Determine the [x, y] coordinate at the center of the cell enclosing the given text.  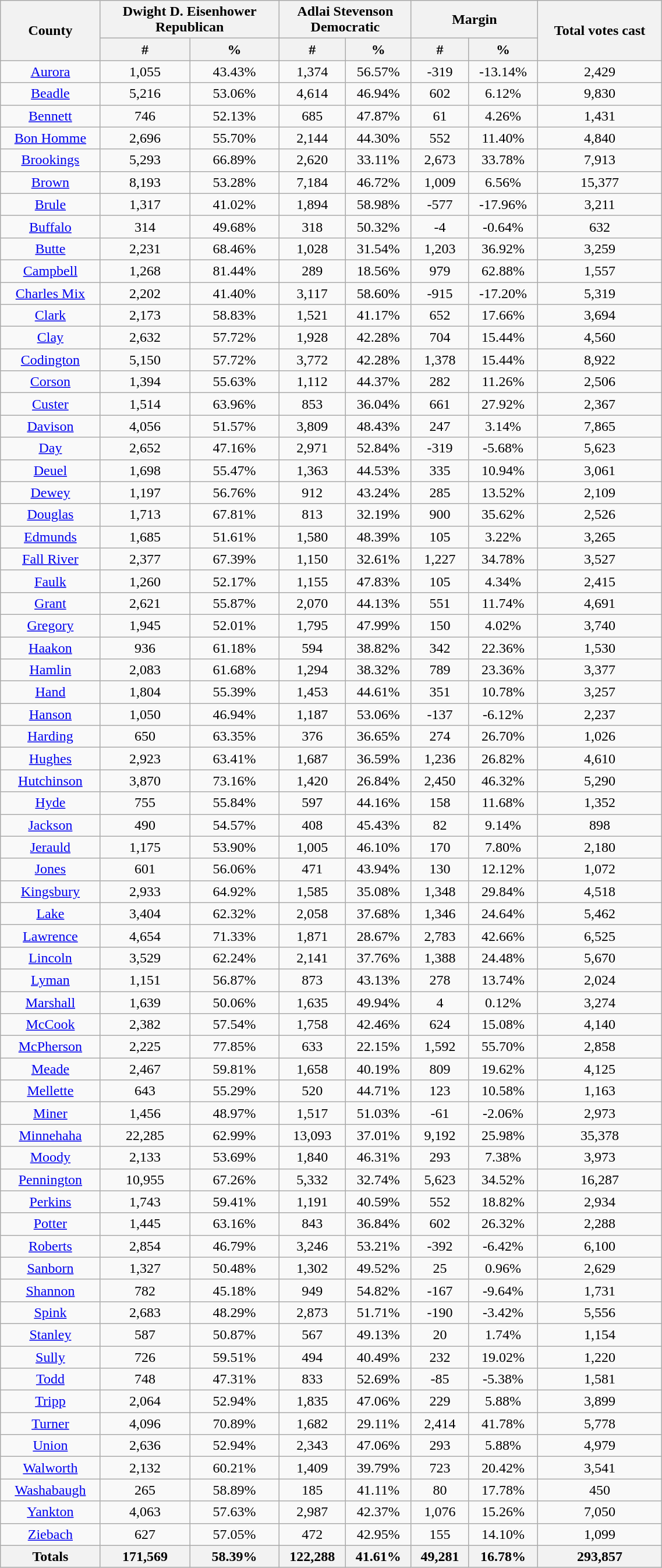
813 [312, 515]
Dwight D. EisenhowerRepublican [190, 20]
1,154 [600, 1335]
7,913 [600, 160]
County [50, 30]
61.68% [235, 670]
1,346 [440, 914]
4.34% [503, 581]
1,394 [145, 382]
3,404 [145, 914]
58.83% [235, 316]
314 [145, 226]
41.40% [235, 293]
55.39% [235, 692]
13.52% [503, 493]
26.70% [503, 737]
22,285 [145, 1135]
20.42% [503, 1468]
2,873 [312, 1312]
351 [440, 692]
Campbell [50, 271]
0.96% [503, 1268]
36.59% [378, 759]
2,673 [440, 160]
Total votes cast [600, 30]
68.46% [235, 249]
2,636 [145, 1446]
3,529 [145, 958]
2,173 [145, 316]
3.14% [503, 426]
1,840 [312, 1158]
2,382 [145, 1025]
11.74% [503, 603]
4,691 [600, 603]
45.43% [378, 825]
Kingsbury [50, 891]
1,758 [312, 1025]
5,293 [145, 160]
53.90% [235, 847]
Clay [50, 338]
7.80% [503, 847]
979 [440, 271]
Lyman [50, 980]
Margin [474, 20]
2,971 [312, 448]
3,541 [600, 1468]
26.32% [503, 1224]
45.18% [235, 1290]
2,058 [312, 914]
24.64% [503, 914]
Hamlin [50, 670]
44.61% [378, 692]
24.48% [503, 958]
1.74% [503, 1335]
-137 [440, 714]
723 [440, 1468]
Brule [50, 204]
5,290 [600, 781]
158 [440, 803]
2,377 [145, 559]
53.69% [235, 1158]
-3.42% [503, 1312]
289 [312, 271]
22.36% [503, 648]
1,302 [312, 1268]
2,632 [145, 338]
2,133 [145, 1158]
1,713 [145, 515]
1,698 [145, 470]
25.98% [503, 1135]
293,857 [600, 1556]
624 [440, 1025]
551 [440, 603]
Aurora [50, 72]
-190 [440, 1312]
43.13% [378, 980]
1,580 [312, 537]
1,795 [312, 625]
Charles Mix [50, 293]
2,415 [600, 581]
1,388 [440, 958]
Deuel [50, 470]
49.94% [378, 1002]
6.56% [503, 182]
Hyde [50, 803]
51.03% [378, 1113]
5,670 [600, 958]
2,620 [312, 160]
Douglas [50, 515]
32.74% [378, 1180]
335 [440, 470]
36.84% [378, 1224]
2,629 [600, 1268]
62.88% [503, 271]
55.47% [235, 470]
46.79% [235, 1246]
278 [440, 980]
2,923 [145, 759]
-17.96% [503, 204]
3,274 [600, 1002]
25 [440, 1268]
1,352 [600, 803]
44.30% [378, 138]
1,099 [600, 1534]
594 [312, 648]
67.39% [235, 559]
-17.20% [503, 293]
10.78% [503, 692]
Perkins [50, 1202]
1,163 [600, 1091]
16,287 [600, 1180]
155 [440, 1534]
1,835 [312, 1401]
54.82% [378, 1290]
1,557 [600, 271]
41.17% [378, 316]
5,150 [145, 360]
6,100 [600, 1246]
6,525 [600, 936]
520 [312, 1091]
6.12% [503, 94]
643 [145, 1091]
14.10% [503, 1534]
633 [312, 1047]
685 [312, 116]
4,560 [600, 338]
1,076 [440, 1512]
46.32% [503, 781]
38.82% [378, 648]
36.65% [378, 737]
82 [440, 825]
42.37% [378, 1512]
1,072 [600, 869]
898 [600, 825]
1,731 [600, 1290]
58.98% [378, 204]
18.82% [503, 1202]
7,184 [312, 182]
853 [312, 404]
1,374 [312, 72]
1,685 [145, 537]
-61 [440, 1113]
27.92% [503, 404]
123 [440, 1091]
376 [312, 737]
Hutchinson [50, 781]
Butte [50, 249]
4,654 [145, 936]
15.26% [503, 1512]
52.84% [378, 448]
Union [50, 1446]
44.16% [378, 803]
Shannon [50, 1290]
Hand [50, 692]
912 [312, 493]
843 [312, 1224]
1,317 [145, 204]
4,979 [600, 1446]
13,093 [312, 1135]
1,431 [600, 116]
1,151 [145, 980]
48.39% [378, 537]
47.16% [235, 448]
3,772 [312, 360]
Marshall [50, 1002]
63.16% [235, 1224]
Beadle [50, 94]
4.02% [503, 625]
Fall River [50, 559]
7,865 [600, 426]
58.39% [235, 1556]
18.56% [378, 271]
1,928 [312, 338]
3,870 [145, 781]
12.12% [503, 869]
1,348 [440, 891]
-167 [440, 1290]
4,096 [145, 1424]
50.06% [235, 1002]
1,268 [145, 271]
282 [440, 382]
Corson [50, 382]
64.92% [235, 891]
40.19% [378, 1069]
1,871 [312, 936]
38.32% [378, 670]
1,009 [440, 182]
-915 [440, 293]
4,518 [600, 891]
601 [145, 869]
13.74% [503, 980]
789 [440, 670]
44.71% [378, 1091]
39.79% [378, 1468]
5,319 [600, 293]
56.76% [235, 493]
58.89% [235, 1490]
10.94% [503, 470]
Lincoln [50, 958]
46.31% [378, 1158]
130 [440, 869]
2,083 [145, 670]
Dewey [50, 493]
1,197 [145, 493]
4,840 [600, 138]
34.52% [503, 1180]
10.58% [503, 1091]
3,377 [600, 670]
Adlai StevensonDemocratic [345, 20]
Potter [50, 1224]
2,621 [145, 603]
44.37% [378, 382]
1,530 [600, 648]
3,527 [600, 559]
43.43% [235, 72]
37.01% [378, 1135]
1,112 [312, 382]
35,378 [600, 1135]
Hanson [50, 714]
232 [440, 1357]
Buffalo [50, 226]
632 [600, 226]
49.52% [378, 1268]
2,288 [600, 1224]
Bennett [50, 116]
8,193 [145, 182]
Washabaugh [50, 1490]
40.59% [378, 1202]
Turner [50, 1424]
936 [145, 648]
900 [440, 515]
Miner [50, 1113]
1,687 [312, 759]
-0.64% [503, 226]
2,070 [312, 603]
2,024 [600, 980]
35.62% [503, 515]
Spink [50, 1312]
4,614 [312, 94]
Harding [50, 737]
1,363 [312, 470]
587 [145, 1335]
2,144 [312, 138]
52.01% [235, 625]
1,055 [145, 72]
52.13% [235, 116]
1,028 [312, 249]
2,854 [145, 1246]
3,809 [312, 426]
59.41% [235, 1202]
-6.42% [503, 1246]
50.87% [235, 1335]
15.08% [503, 1025]
Haakon [50, 648]
51.61% [235, 537]
3,694 [600, 316]
1,581 [600, 1379]
3,259 [600, 249]
1,236 [440, 759]
42.95% [378, 1534]
Mellette [50, 1091]
41.78% [503, 1424]
McCook [50, 1025]
17.66% [503, 316]
62.32% [235, 914]
53.21% [378, 1246]
2,933 [145, 891]
Jones [50, 869]
61.18% [235, 648]
67.81% [235, 515]
171,569 [145, 1556]
17.78% [503, 1490]
1,203 [440, 249]
55.84% [235, 803]
755 [145, 803]
2,526 [600, 515]
1,175 [145, 847]
20 [440, 1335]
31.54% [378, 249]
58.60% [378, 293]
1,050 [145, 714]
Stanley [50, 1335]
704 [440, 338]
61 [440, 116]
185 [312, 1490]
1,804 [145, 692]
1,894 [312, 204]
1,445 [145, 1224]
318 [312, 226]
48.43% [378, 426]
57.05% [235, 1534]
63.96% [235, 404]
7,050 [600, 1512]
2,987 [312, 1512]
7.38% [503, 1158]
-392 [440, 1246]
11.26% [503, 382]
-5.38% [503, 1379]
Walworth [50, 1468]
Lake [50, 914]
9.14% [503, 825]
Brown [50, 182]
Davison [50, 426]
1,220 [600, 1357]
274 [440, 737]
1,945 [145, 625]
8,922 [600, 360]
122,288 [312, 1556]
56.57% [378, 72]
23.36% [503, 670]
Tripp [50, 1401]
1,514 [145, 404]
32.19% [378, 515]
47.99% [378, 625]
150 [440, 625]
Minnehaha [50, 1135]
833 [312, 1379]
2,237 [600, 714]
Faulk [50, 581]
Jackson [50, 825]
Bon Homme [50, 138]
472 [312, 1534]
408 [312, 825]
56.06% [235, 869]
5,778 [600, 1424]
52.17% [235, 581]
782 [145, 1290]
80 [440, 1490]
2,783 [440, 936]
2,231 [145, 249]
5,462 [600, 914]
Todd [50, 1379]
-9.64% [503, 1290]
29.84% [503, 891]
41.02% [235, 204]
73.16% [235, 781]
16.78% [503, 1556]
48.97% [235, 1113]
2,141 [312, 958]
81.44% [235, 271]
Codington [50, 360]
3,061 [600, 470]
51.57% [235, 426]
57.63% [235, 1512]
-5.68% [503, 448]
60.21% [235, 1468]
37.68% [378, 914]
Jerauld [50, 847]
Hughes [50, 759]
44.13% [378, 603]
47.31% [235, 1379]
1,294 [312, 670]
63.41% [235, 759]
40.49% [378, 1357]
873 [312, 980]
2,202 [145, 293]
809 [440, 1069]
1,026 [600, 737]
170 [440, 847]
1,191 [312, 1202]
51.71% [378, 1312]
63.35% [235, 737]
1,187 [312, 714]
Edmunds [50, 537]
19.62% [503, 1069]
Sanborn [50, 1268]
-6.12% [503, 714]
Moody [50, 1158]
42.46% [378, 1025]
Roberts [50, 1246]
-4 [440, 226]
59.51% [235, 1357]
1,005 [312, 847]
Gregory [50, 625]
4,063 [145, 1512]
77.85% [235, 1047]
627 [145, 1534]
59.81% [235, 1069]
62.24% [235, 958]
50.32% [378, 226]
57.54% [235, 1025]
2,652 [145, 448]
Lawrence [50, 936]
34.78% [503, 559]
2,132 [145, 1468]
229 [440, 1401]
1,378 [440, 360]
2,414 [440, 1424]
1,420 [312, 781]
Day [50, 448]
661 [440, 404]
Grant [50, 603]
56.87% [235, 980]
597 [312, 803]
15,377 [600, 182]
1,155 [312, 581]
2,973 [600, 1113]
1,456 [145, 1113]
50.48% [235, 1268]
3,117 [312, 293]
McPherson [50, 1047]
3,265 [600, 537]
1,260 [145, 581]
748 [145, 1379]
Ziebach [50, 1534]
1,227 [440, 559]
2,109 [600, 493]
-577 [440, 204]
48.29% [235, 1312]
3,973 [600, 1158]
41.11% [378, 1490]
265 [145, 1490]
36.04% [378, 404]
4,140 [600, 1025]
49,281 [440, 1556]
3,246 [312, 1246]
41.61% [378, 1556]
1,592 [440, 1047]
22.15% [378, 1047]
35.08% [378, 891]
54.57% [235, 825]
Sully [50, 1357]
49.13% [378, 1335]
726 [145, 1357]
2,450 [440, 781]
1,521 [312, 316]
0.12% [503, 1002]
5,216 [145, 94]
1,639 [145, 1002]
55.29% [235, 1091]
4,610 [600, 759]
19.02% [503, 1357]
46.10% [378, 847]
567 [312, 1335]
44.53% [378, 470]
2,225 [145, 1047]
32.61% [378, 559]
-2.06% [503, 1113]
949 [312, 1290]
Yankton [50, 1512]
746 [145, 116]
9,830 [600, 94]
42.66% [503, 936]
29.11% [378, 1424]
1,409 [312, 1468]
4,125 [600, 1069]
43.94% [378, 869]
2,180 [600, 847]
33.11% [378, 160]
-13.14% [503, 72]
52.69% [378, 1379]
4.26% [503, 116]
3,899 [600, 1401]
11.68% [503, 803]
3,257 [600, 692]
1,682 [312, 1424]
2,064 [145, 1401]
66.89% [235, 160]
494 [312, 1357]
5,332 [312, 1180]
70.89% [235, 1424]
1,743 [145, 1202]
2,683 [145, 1312]
47.83% [378, 581]
9,192 [440, 1135]
2,429 [600, 72]
Brookings [50, 160]
2,934 [600, 1202]
53.28% [235, 182]
62.99% [235, 1135]
285 [440, 493]
33.78% [503, 160]
1,327 [145, 1268]
28.67% [378, 936]
49.68% [235, 226]
47.87% [378, 116]
Pennington [50, 1180]
2,696 [145, 138]
10,955 [145, 1180]
2,467 [145, 1069]
71.33% [235, 936]
2,367 [600, 404]
Custer [50, 404]
1,150 [312, 559]
450 [600, 1490]
650 [145, 737]
3,211 [600, 204]
11.40% [503, 138]
342 [440, 648]
26.82% [503, 759]
2,343 [312, 1446]
1,658 [312, 1069]
55.87% [235, 603]
3,740 [600, 625]
67.26% [235, 1180]
43.24% [378, 493]
Clark [50, 316]
490 [145, 825]
4,056 [145, 426]
1,635 [312, 1002]
5,556 [600, 1312]
4 [440, 1002]
37.76% [378, 958]
247 [440, 426]
46.72% [378, 182]
652 [440, 316]
2,506 [600, 382]
2,858 [600, 1047]
36.92% [503, 249]
26.84% [378, 781]
-85 [440, 1379]
1,517 [312, 1113]
3.22% [503, 537]
471 [312, 869]
Totals [50, 1556]
Meade [50, 1069]
55.63% [235, 382]
1,585 [312, 891]
1,453 [312, 692]
